Identify which cell holds the provided text, then report its (x, y) central coordinate. 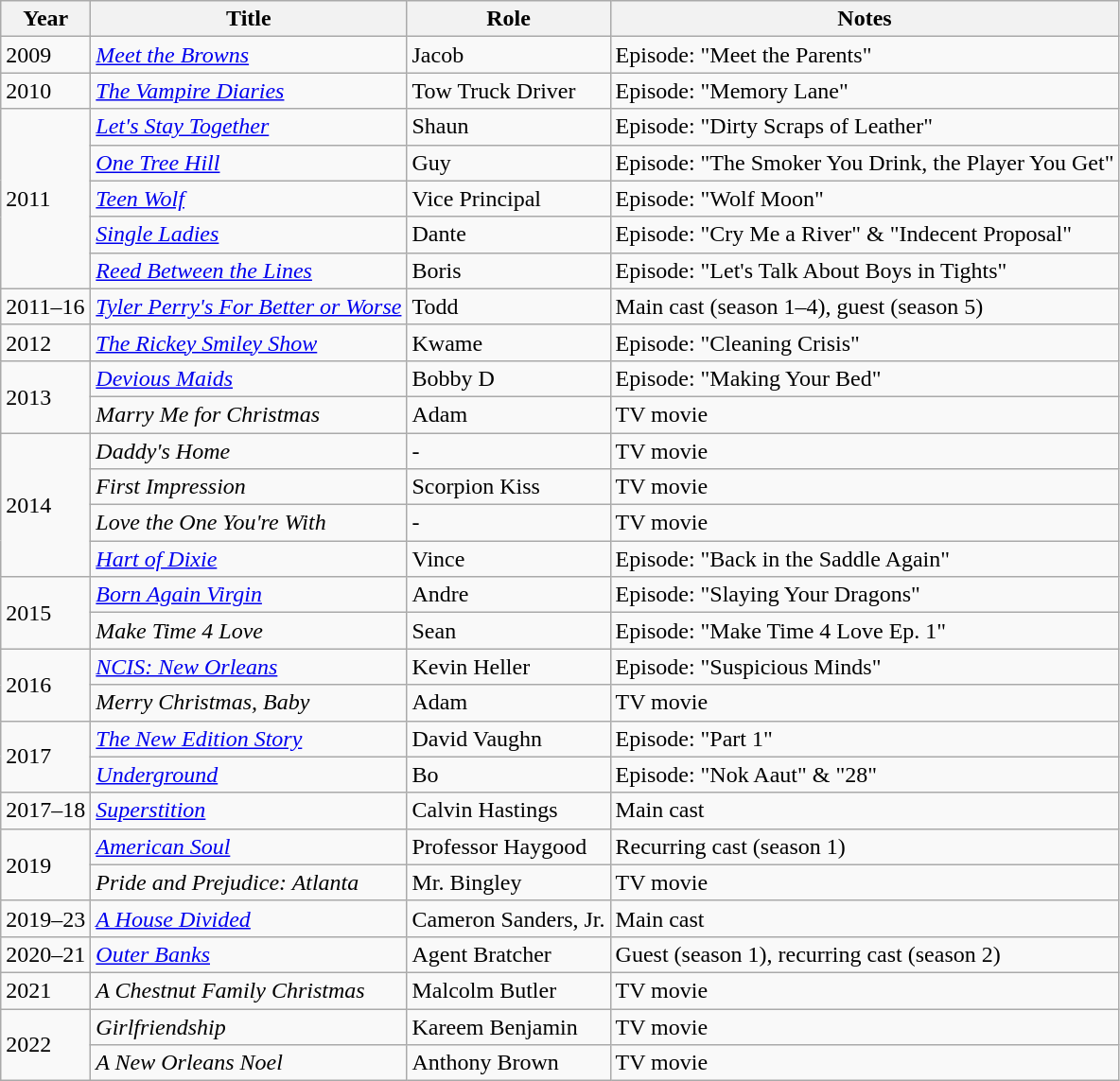
Merry Christmas, Baby (249, 703)
2019 (45, 864)
2014 (45, 505)
Dante (509, 235)
Teen Wolf (249, 199)
Malcolm Butler (509, 990)
One Tree Hill (249, 163)
Episode: "Back in the Saddle Again" (865, 559)
Born Again Virgin (249, 595)
Vice Principal (509, 199)
2011–16 (45, 306)
Guy (509, 163)
Professor Haygood (509, 846)
Andre (509, 595)
A House Divided (249, 918)
Episode: "Let's Talk About Boys in Tights" (865, 270)
2011 (45, 199)
The New Edition Story (249, 739)
Hart of Dixie (249, 559)
Kevin Heller (509, 667)
Episode: "Dirty Scraps of Leather" (865, 127)
Jacob (509, 55)
Scorpion Kiss (509, 487)
Episode: "Cleaning Crisis" (865, 342)
Let's Stay Together (249, 127)
2016 (45, 685)
Todd (509, 306)
Make Time 4 Love (249, 631)
Shaun (509, 127)
Love the One You're With (249, 523)
Marry Me for Christmas (249, 414)
Agent Bratcher (509, 954)
Reed Between the Lines (249, 270)
Superstition (249, 811)
Title (249, 19)
2015 (45, 613)
2010 (45, 91)
Episode: "Slaying Your Dragons" (865, 595)
2017 (45, 757)
Bobby D (509, 378)
2021 (45, 990)
Calvin Hastings (509, 811)
Meet the Browns (249, 55)
Episode: "Suspicious Minds" (865, 667)
Cameron Sanders, Jr. (509, 918)
Anthony Brown (509, 1063)
Recurring cast (season 1) (865, 846)
Notes (865, 19)
Sean (509, 631)
Episode: "Making Your Bed" (865, 378)
David Vaughn (509, 739)
Episode: "Memory Lane" (865, 91)
Guest (season 1), recurring cast (season 2) (865, 954)
Single Ladies (249, 235)
2017–18 (45, 811)
2020–21 (45, 954)
Main cast (season 1–4), guest (season 5) (865, 306)
2019–23 (45, 918)
Bo (509, 775)
Daddy's Home (249, 451)
The Vampire Diaries (249, 91)
Episode: "Nok Aaut" & "28" (865, 775)
A New Orleans Noel (249, 1063)
Girlfriendship (249, 1026)
Mr. Bingley (509, 882)
A Chestnut Family Christmas (249, 990)
2013 (45, 396)
Tow Truck Driver (509, 91)
2009 (45, 55)
Kwame (509, 342)
Year (45, 19)
2012 (45, 342)
Outer Banks (249, 954)
Episode: "Meet the Parents" (865, 55)
Episode: "The Smoker You Drink, the Player You Get" (865, 163)
Role (509, 19)
Tyler Perry's For Better or Worse (249, 306)
Kareem Benjamin (509, 1026)
Episode: "Wolf Moon" (865, 199)
Boris (509, 270)
2022 (45, 1044)
American Soul (249, 846)
Devious Maids (249, 378)
Underground (249, 775)
NCIS: New Orleans (249, 667)
The Rickey Smiley Show (249, 342)
Pride and Prejudice: Atlanta (249, 882)
Vince (509, 559)
First Impression (249, 487)
Episode: "Cry Me a River" & "Indecent Proposal" (865, 235)
Episode: "Part 1" (865, 739)
Episode: "Make Time 4 Love Ep. 1" (865, 631)
